For the text-containing cell, return its midpoint in (X, Y) coordinate format. 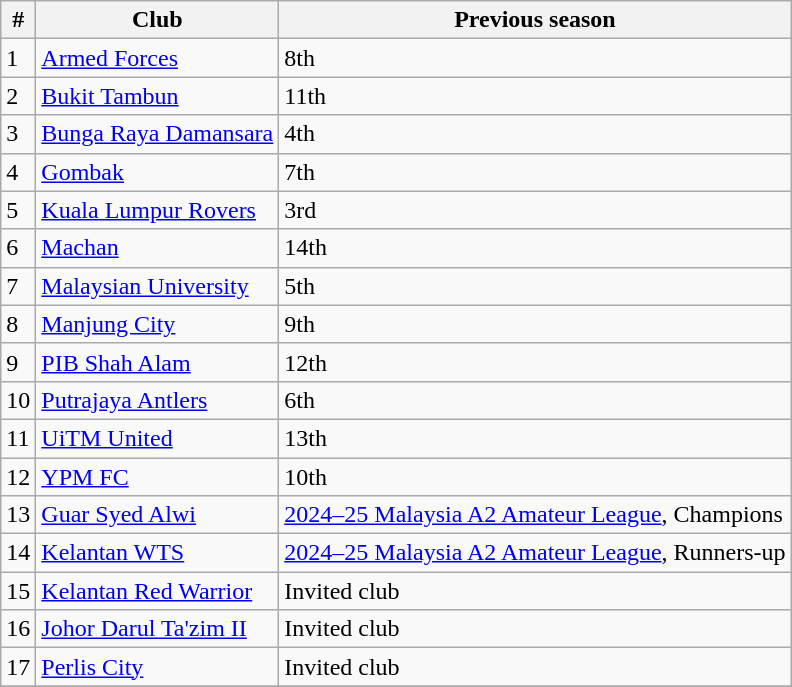
13th (535, 438)
12 (18, 477)
13 (18, 515)
3 (18, 134)
1 (18, 58)
7 (18, 286)
Perlis City (158, 667)
2024–25 Malaysia A2 Amateur League, Runners-up (535, 553)
4th (535, 134)
Bunga Raya Damansara (158, 134)
12th (535, 362)
9th (535, 324)
9 (18, 362)
3rd (535, 210)
17 (18, 667)
Putrajaya Antlers (158, 400)
5 (18, 210)
6th (535, 400)
Bukit Tambun (158, 96)
UiTM United (158, 438)
Previous season (535, 20)
16 (18, 629)
PIB Shah Alam (158, 362)
10 (18, 400)
Manjung City (158, 324)
Club (158, 20)
10th (535, 477)
11 (18, 438)
Kelantan Red Warrior (158, 591)
8 (18, 324)
Gombak (158, 172)
7th (535, 172)
YPM FC (158, 477)
Machan (158, 248)
4 (18, 172)
# (18, 20)
Armed Forces (158, 58)
2 (18, 96)
8th (535, 58)
Guar Syed Alwi (158, 515)
Kelantan WTS (158, 553)
Kuala Lumpur Rovers (158, 210)
11th (535, 96)
Johor Darul Ta'zim II (158, 629)
15 (18, 591)
6 (18, 248)
2024–25 Malaysia A2 Amateur League, Champions (535, 515)
5th (535, 286)
14 (18, 553)
Malaysian University (158, 286)
14th (535, 248)
